Extract the (X, Y) coordinate from the center of the cell holding the provided text.  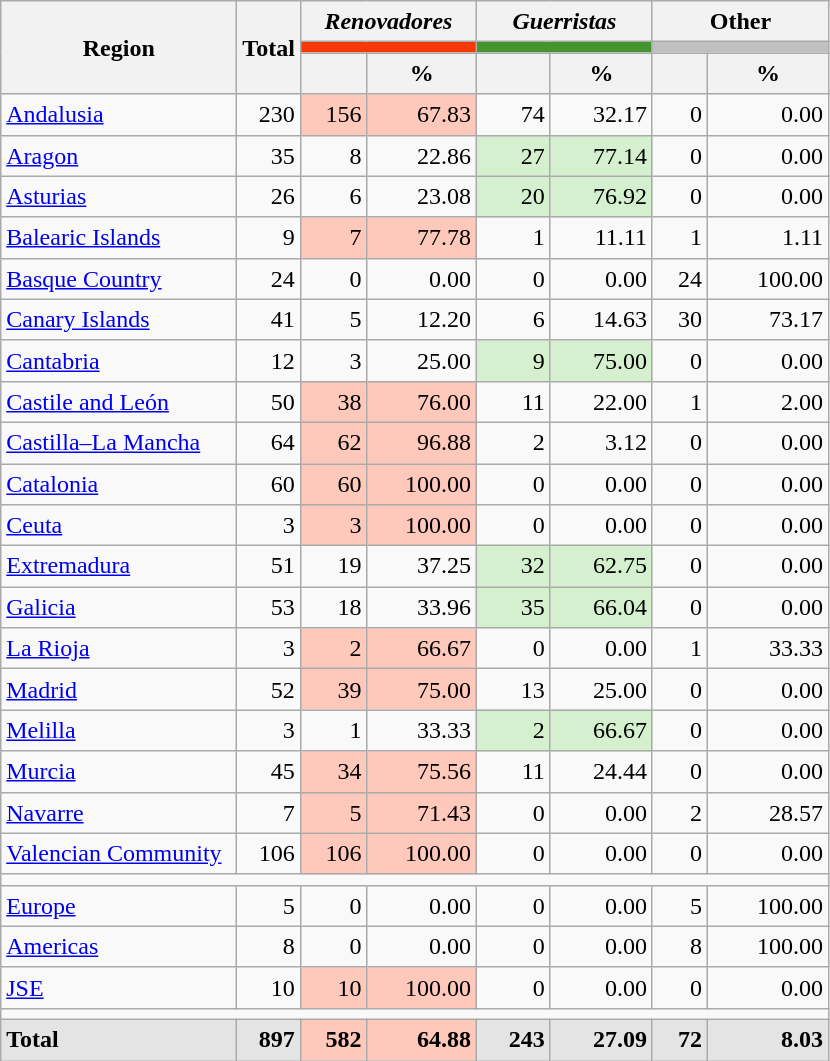
1.11 (768, 238)
50 (269, 402)
Renovadores (388, 22)
Guerristas (564, 22)
96.88 (422, 442)
73.17 (768, 320)
67.83 (422, 114)
33.96 (422, 608)
8.03 (768, 1040)
62 (334, 442)
22.00 (601, 402)
Region (119, 48)
Cantabria (119, 360)
Americas (119, 946)
27.09 (601, 1040)
3.12 (601, 442)
22.86 (422, 156)
75.56 (422, 772)
Basque Country (119, 278)
Madrid (119, 690)
24.44 (601, 772)
Andalusia (119, 114)
Other (740, 22)
Valencian Community (119, 854)
39 (334, 690)
32.17 (601, 114)
Extremadura (119, 566)
38 (334, 402)
62.75 (601, 566)
37.25 (422, 566)
243 (513, 1040)
32 (513, 566)
66.04 (601, 608)
12.20 (422, 320)
45 (269, 772)
897 (269, 1040)
Canary Islands (119, 320)
77.78 (422, 238)
Ceuta (119, 526)
Aragon (119, 156)
Asturias (119, 196)
11.11 (601, 238)
JSE (119, 988)
34 (334, 772)
41 (269, 320)
26 (269, 196)
Europe (119, 906)
27 (513, 156)
19 (334, 566)
20 (513, 196)
Murcia (119, 772)
53 (269, 608)
12 (269, 360)
Galicia (119, 608)
74 (513, 114)
51 (269, 566)
64.88 (422, 1040)
Castile and León (119, 402)
La Rioja (119, 648)
76.92 (601, 196)
Melilla (119, 730)
18 (334, 608)
71.43 (422, 812)
30 (680, 320)
230 (269, 114)
76.00 (422, 402)
Castilla–La Mancha (119, 442)
Navarre (119, 812)
582 (334, 1040)
Catalonia (119, 484)
23.08 (422, 196)
156 (334, 114)
64 (269, 442)
72 (680, 1040)
52 (269, 690)
14.63 (601, 320)
28.57 (768, 812)
2.00 (768, 402)
77.14 (601, 156)
Balearic Islands (119, 238)
13 (513, 690)
